Locate the cell with the specified text and output its [X, Y] center coordinate. 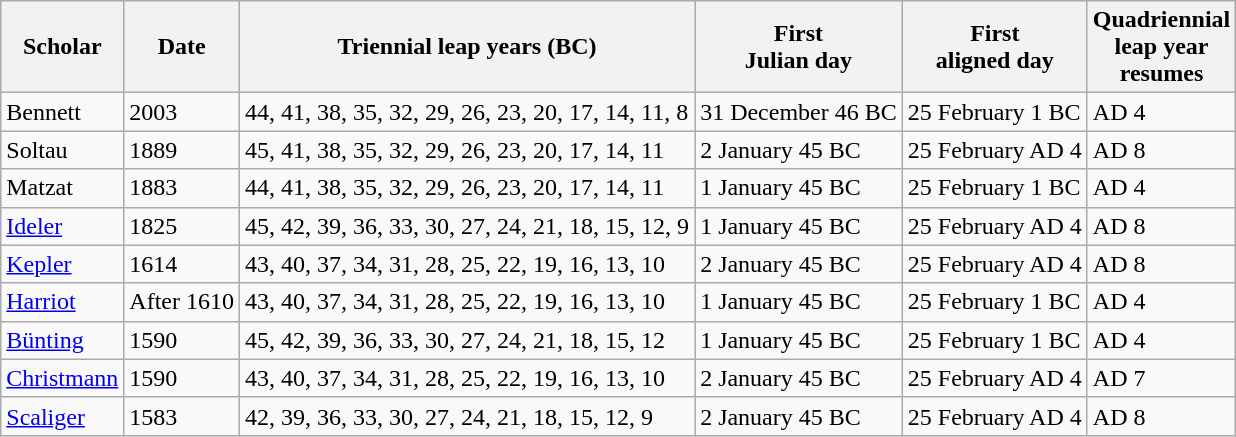
Bennett [62, 112]
Quadriennial leap year resumes [1161, 47]
45, 42, 39, 36, 33, 30, 27, 24, 21, 18, 15, 12, 9 [468, 226]
Scholar [62, 47]
Matzat [62, 188]
Ideler [62, 226]
Harriot [62, 302]
45, 41, 38, 35, 32, 29, 26, 23, 20, 17, 14, 11 [468, 150]
After 1610 [182, 302]
1583 [182, 416]
42, 39, 36, 33, 30, 27, 24, 21, 18, 15, 12, 9 [468, 416]
Bünting [62, 340]
Soltau [62, 150]
31 December 46 BC [799, 112]
Scaliger [62, 416]
Triennial leap years (BC) [468, 47]
First Julian day [799, 47]
1614 [182, 264]
1883 [182, 188]
44, 41, 38, 35, 32, 29, 26, 23, 20, 17, 14, 11 [468, 188]
Date [182, 47]
44, 41, 38, 35, 32, 29, 26, 23, 20, 17, 14, 11, 8 [468, 112]
1889 [182, 150]
Kepler [62, 264]
Christmann [62, 378]
2003 [182, 112]
First aligned day [994, 47]
45, 42, 39, 36, 33, 30, 27, 24, 21, 18, 15, 12 [468, 340]
1825 [182, 226]
AD 7 [1161, 378]
